Determine the (x, y) coordinate at the center of the cell enclosing the given text.  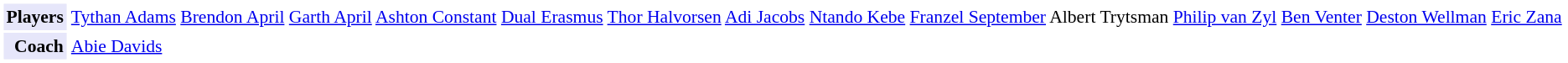
Coach (34, 46)
Abie Davids (816, 46)
Players (34, 17)
